Output the [X, Y] coordinate of the center of the cell containing the given text.  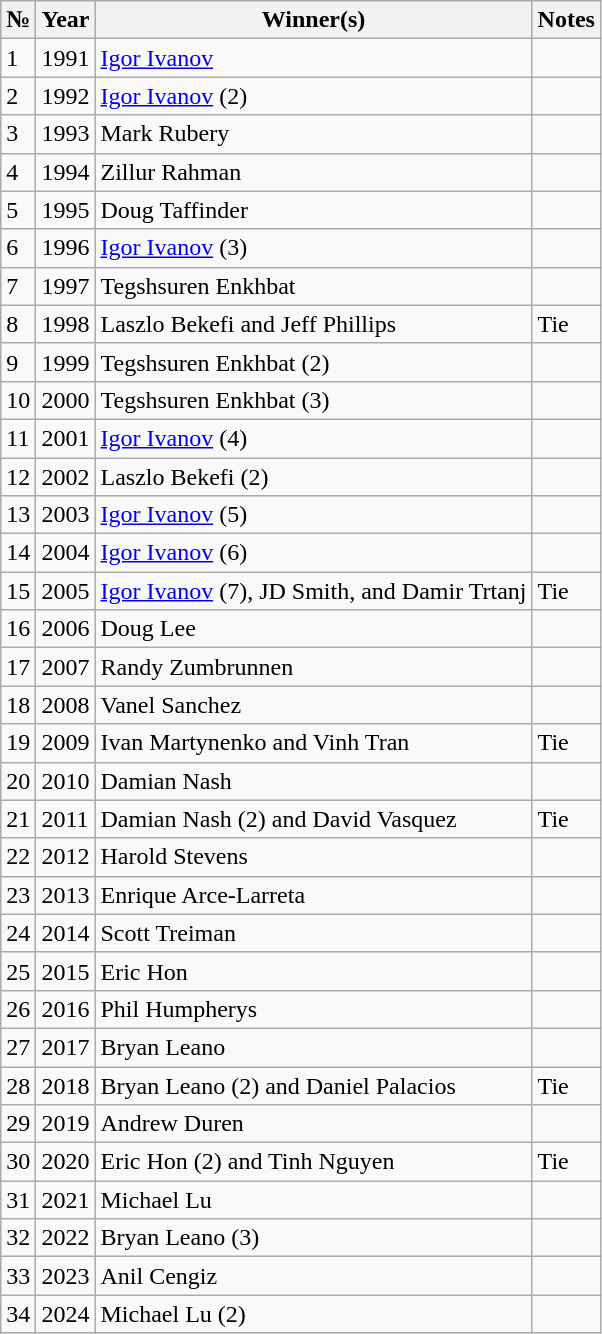
33 [18, 1276]
Phil Humpherys [314, 1009]
6 [18, 248]
16 [18, 629]
Laszlo Bekefi and Jeff Phillips [314, 324]
1998 [66, 324]
2012 [66, 857]
Notes [566, 20]
Bryan Leano (2) and Daniel Palacios [314, 1085]
32 [18, 1238]
Andrew Duren [314, 1124]
2021 [66, 1200]
17 [18, 667]
1 [18, 58]
26 [18, 1009]
Eric Hon [314, 971]
№ [18, 20]
2 [18, 96]
2002 [66, 477]
1995 [66, 210]
Igor Ivanov [314, 58]
15 [18, 591]
11 [18, 438]
28 [18, 1085]
29 [18, 1124]
2010 [66, 781]
Scott Treiman [314, 933]
2009 [66, 743]
2003 [66, 515]
20 [18, 781]
10 [18, 400]
2007 [66, 667]
Laszlo Bekefi (2) [314, 477]
18 [18, 705]
1996 [66, 248]
3 [18, 134]
Doug Taffinder [314, 210]
14 [18, 553]
Randy Zumbrunnen [314, 667]
8 [18, 324]
1992 [66, 96]
Bryan Leano (3) [314, 1238]
27 [18, 1047]
2022 [66, 1238]
2001 [66, 438]
2018 [66, 1085]
4 [18, 172]
2004 [66, 553]
Michael Lu [314, 1200]
Damian Nash (2) and David Vasquez [314, 819]
Mark Rubery [314, 134]
Eric Hon (2) and Tinh Nguyen [314, 1162]
34 [18, 1314]
2023 [66, 1276]
2015 [66, 971]
Bryan Leano [314, 1047]
Year [66, 20]
Igor Ivanov (5) [314, 515]
Tegshsuren Enkhbat (3) [314, 400]
2000 [66, 400]
Damian Nash [314, 781]
2014 [66, 933]
2019 [66, 1124]
Tegshsuren Enkhbat (2) [314, 362]
30 [18, 1162]
1997 [66, 286]
1994 [66, 172]
Igor Ivanov (6) [314, 553]
7 [18, 286]
Doug Lee [314, 629]
Igor Ivanov (2) [314, 96]
31 [18, 1200]
Winner(s) [314, 20]
19 [18, 743]
2017 [66, 1047]
2020 [66, 1162]
Michael Lu (2) [314, 1314]
1999 [66, 362]
21 [18, 819]
2006 [66, 629]
22 [18, 857]
Ivan Martynenko and Vinh Tran [314, 743]
9 [18, 362]
2013 [66, 895]
Enrique Arce-Larreta [314, 895]
24 [18, 933]
Igor Ivanov (7), JD Smith, and Damir Trtanj [314, 591]
Igor Ivanov (3) [314, 248]
2008 [66, 705]
2011 [66, 819]
2016 [66, 1009]
Zillur Rahman [314, 172]
1991 [66, 58]
2024 [66, 1314]
Igor Ivanov (4) [314, 438]
Tegshsuren Enkhbat [314, 286]
12 [18, 477]
2005 [66, 591]
5 [18, 210]
1993 [66, 134]
Anil Cengiz [314, 1276]
13 [18, 515]
Vanel Sanchez [314, 705]
25 [18, 971]
23 [18, 895]
Harold Stevens [314, 857]
